Determine the (x, y) coordinate at the center of the cell enclosing the given text.  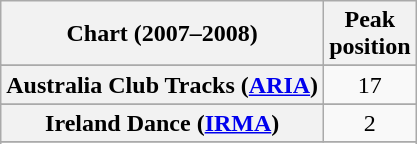
Ireland Dance (IRMA) (162, 123)
Australia Club Tracks (ARIA) (162, 85)
Chart (2007–2008) (162, 34)
17 (370, 85)
2 (370, 123)
Peakposition (370, 34)
